Determine the [X, Y] coordinate at the center of the cell enclosing the given text.  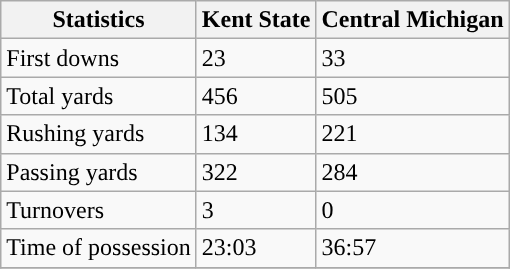
23:03 [256, 248]
3 [256, 210]
First downs [99, 58]
Turnovers [99, 210]
0 [412, 210]
322 [256, 172]
Statistics [99, 20]
Central Michigan [412, 20]
Passing yards [99, 172]
134 [256, 134]
456 [256, 96]
Rushing yards [99, 134]
Time of possession [99, 248]
Total yards [99, 96]
505 [412, 96]
284 [412, 172]
36:57 [412, 248]
23 [256, 58]
33 [412, 58]
221 [412, 134]
Kent State [256, 20]
